Return the (X, Y) coordinate for the center point of the cell that contains the specified text.  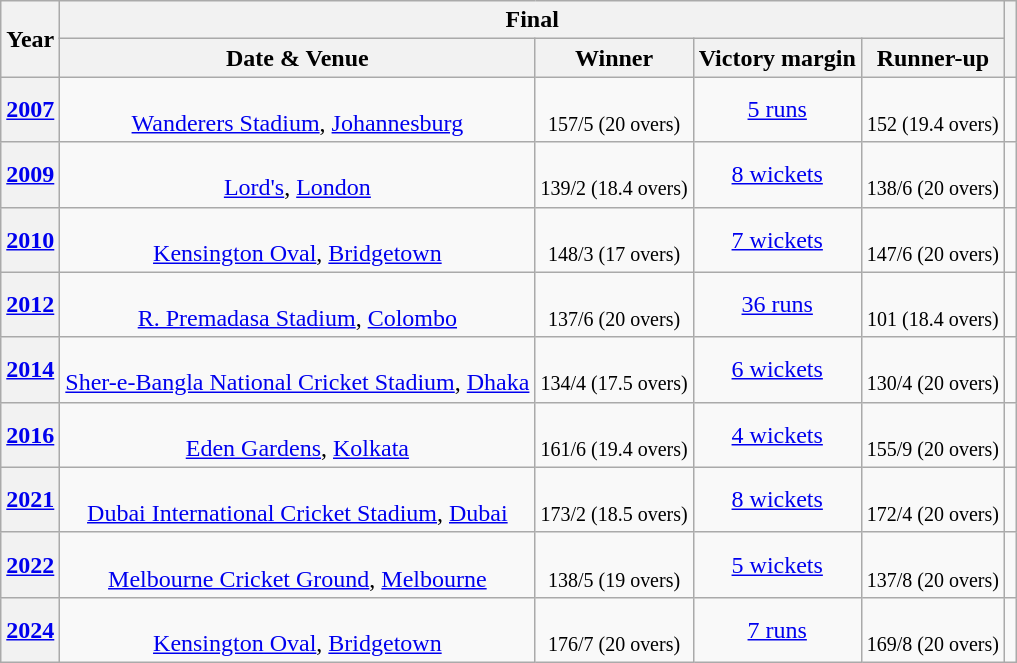
Sher-e-Bangla National Cricket Stadium, Dhaka (298, 370)
2022 (30, 564)
152 (19.4 overs) (932, 110)
137/6 (20 overs) (614, 304)
2010 (30, 240)
Dubai International Cricket Stadium, Dubai (298, 500)
5 runs (777, 110)
2012 (30, 304)
161/6 (19.4 overs) (614, 434)
2024 (30, 630)
4 wickets (777, 434)
Runner-up (932, 58)
2009 (30, 174)
7 wickets (777, 240)
Melbourne Cricket Ground, Melbourne (298, 564)
2021 (30, 500)
Year (30, 39)
138/6 (20 overs) (932, 174)
139/2 (18.4 overs) (614, 174)
Winner (614, 58)
157/5 (20 overs) (614, 110)
Victory margin (777, 58)
2007 (30, 110)
R. Premadasa Stadium, Colombo (298, 304)
101 (18.4 overs) (932, 304)
Final (532, 20)
2014 (30, 370)
155/9 (20 overs) (932, 434)
5 wickets (777, 564)
Date & Venue (298, 58)
Eden Gardens, Kolkata (298, 434)
147/6 (20 overs) (932, 240)
169/8 (20 overs) (932, 630)
Lord's, London (298, 174)
7 runs (777, 630)
2016 (30, 434)
148/3 (17 overs) (614, 240)
176/7 (20 overs) (614, 630)
137/8 (20 overs) (932, 564)
Wanderers Stadium, Johannesburg (298, 110)
130/4 (20 overs) (932, 370)
6 wickets (777, 370)
138/5 (19 overs) (614, 564)
134/4 (17.5 overs) (614, 370)
36 runs (777, 304)
172/4 (20 overs) (932, 500)
173/2 (18.5 overs) (614, 500)
